Search for the cell housing the specified text and yield its (X, Y) center coordinate. 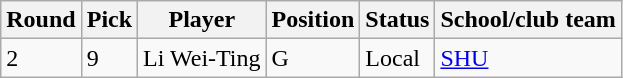
Pick (109, 20)
SHU (528, 58)
Position (313, 20)
G (313, 58)
Round (41, 20)
9 (109, 58)
Local (398, 58)
2 (41, 58)
Status (398, 20)
School/club team (528, 20)
Li Wei-Ting (202, 58)
Player (202, 20)
